Capture the cell that displays the provided text and extract its [X, Y] central coordinate. 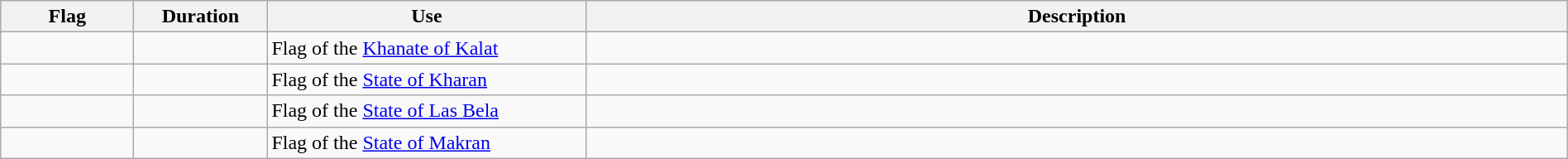
Description [1077, 17]
Duration [200, 17]
Flag [68, 17]
Use [427, 17]
Flag of the State of Kharan [427, 79]
Flag of the State of Makran [427, 142]
Flag of the Khanate of Kalat [427, 48]
Flag of the State of Las Bela [427, 111]
